Output the (X, Y) coordinate of the center of the cell containing the given text.  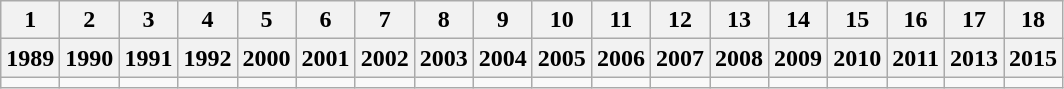
2015 (1034, 58)
2011 (916, 58)
9 (502, 20)
2008 (740, 58)
1992 (208, 58)
16 (916, 20)
2001 (326, 58)
5 (266, 20)
17 (974, 20)
14 (798, 20)
1991 (148, 58)
1989 (30, 58)
2003 (444, 58)
12 (680, 20)
7 (384, 20)
2002 (384, 58)
2 (90, 20)
2009 (798, 58)
2000 (266, 58)
6 (326, 20)
3 (148, 20)
4 (208, 20)
2004 (502, 58)
8 (444, 20)
2006 (620, 58)
1990 (90, 58)
2007 (680, 58)
11 (620, 20)
10 (562, 20)
18 (1034, 20)
2010 (858, 58)
1 (30, 20)
2013 (974, 58)
15 (858, 20)
13 (740, 20)
2005 (562, 58)
